Pinpoint the cell where the given text exists, returning its [x, y] midpoint coordinate. 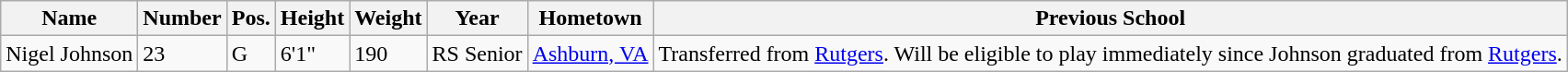
Weight [388, 18]
Number [182, 18]
23 [182, 54]
Year [477, 18]
Nigel Johnson [70, 54]
Ashburn, VA [591, 54]
RS Senior [477, 54]
Transferred from Rutgers. Will be eligible to play immediately since Johnson graduated from Rutgers. [1110, 54]
Pos. [250, 18]
190 [388, 54]
Name [70, 18]
Height [312, 18]
Previous School [1110, 18]
6'1" [312, 54]
G [250, 54]
Hometown [591, 18]
